Locate the cell with the specified text and output its (X, Y) center coordinate. 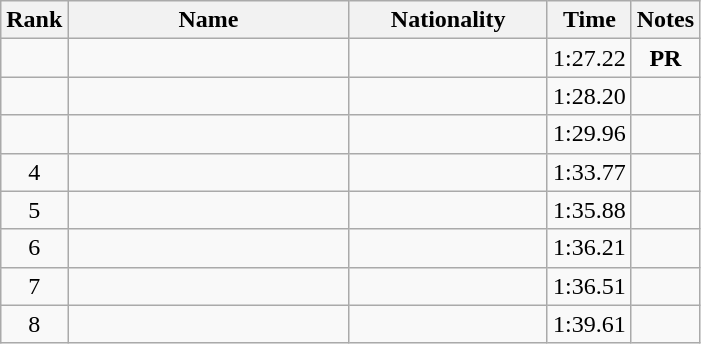
1:28.20 (589, 96)
1:27.22 (589, 58)
Time (589, 20)
5 (34, 210)
1:36.51 (589, 286)
1:35.88 (589, 210)
Notes (665, 20)
Rank (34, 20)
6 (34, 248)
4 (34, 172)
8 (34, 324)
Nationality (448, 20)
1:33.77 (589, 172)
1:29.96 (589, 134)
1:39.61 (589, 324)
1:36.21 (589, 248)
PR (665, 58)
7 (34, 286)
Name (208, 20)
